Determine the (x, y) coordinate at the center of the cell enclosing the given text.  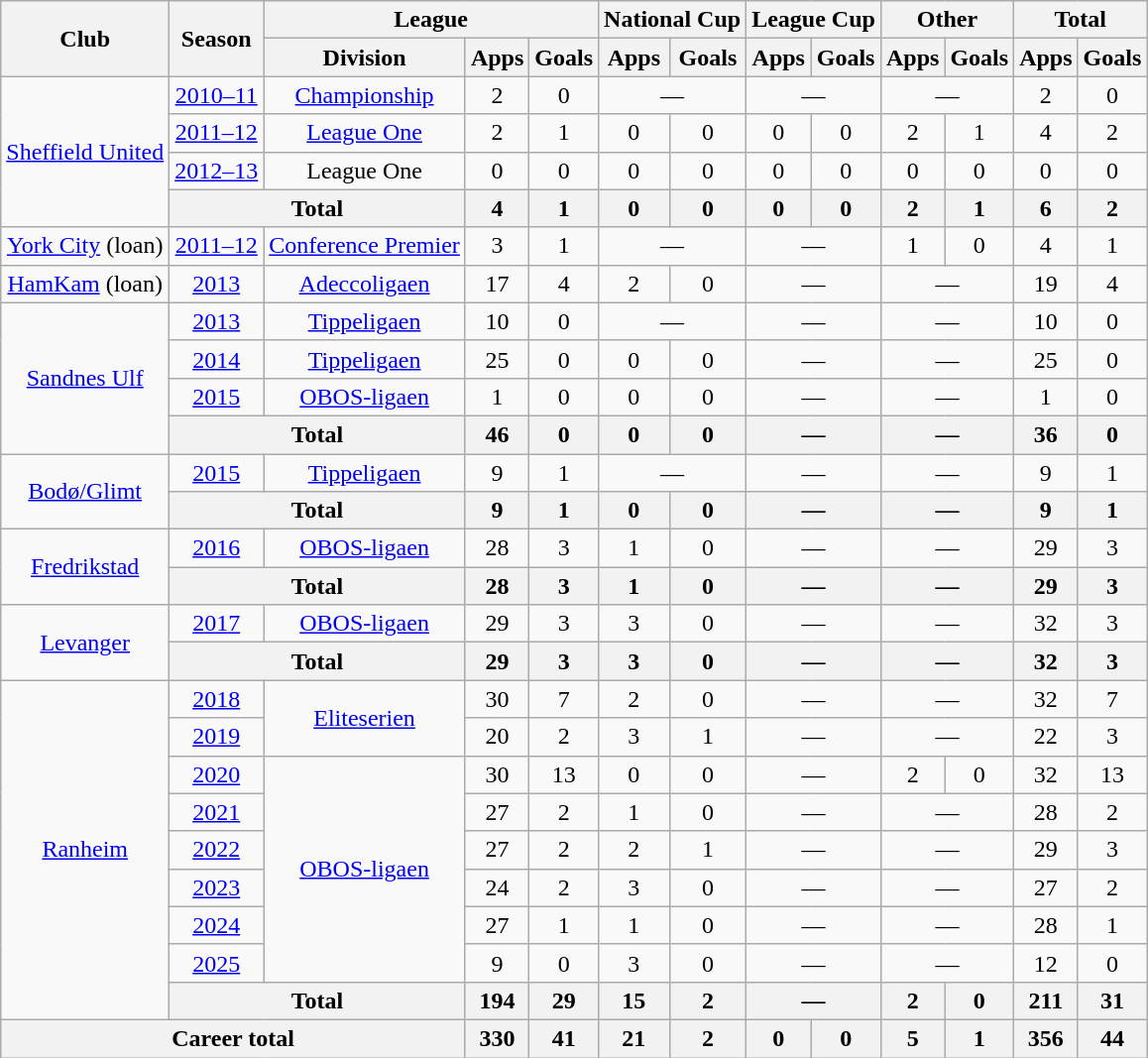
24 (497, 887)
12 (1046, 963)
22 (1046, 737)
2020 (216, 774)
Sheffield United (85, 152)
National Cup (672, 20)
2019 (216, 737)
17 (497, 284)
2010–11 (216, 95)
36 (1046, 434)
Ranheim (85, 851)
League Cup (814, 20)
2014 (216, 359)
21 (634, 1038)
Levanger (85, 643)
356 (1046, 1038)
194 (497, 1000)
19 (1046, 284)
6 (1046, 208)
2016 (216, 548)
Season (216, 39)
Bodø/Glimt (85, 492)
League (431, 20)
Adeccoligaen (365, 284)
2021 (216, 812)
Championship (365, 95)
46 (497, 434)
211 (1046, 1000)
Other (947, 20)
2018 (216, 699)
Eliteserien (365, 718)
31 (1112, 1000)
Division (365, 58)
5 (912, 1038)
44 (1112, 1038)
2022 (216, 850)
York City (loan) (85, 246)
2012–13 (216, 171)
2025 (216, 963)
Career total (234, 1038)
2023 (216, 887)
15 (634, 1000)
20 (497, 737)
41 (564, 1038)
Fredrikstad (85, 567)
HamKam (loan) (85, 284)
Club (85, 39)
2024 (216, 925)
2017 (216, 624)
Conference Premier (365, 246)
Sandnes Ulf (85, 378)
330 (497, 1038)
